Search for the cell housing the specified text and yield its [x, y] center coordinate. 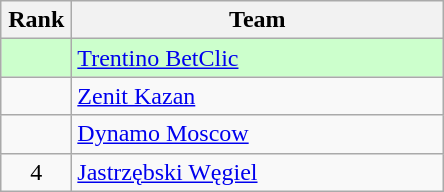
4 [36, 172]
Rank [36, 20]
Team [258, 20]
Zenit Kazan [258, 96]
Trentino BetClic [258, 58]
Jastrzębski Węgiel [258, 172]
Dynamo Moscow [258, 134]
